Output the [x, y] coordinate of the center of the cell containing the given text.  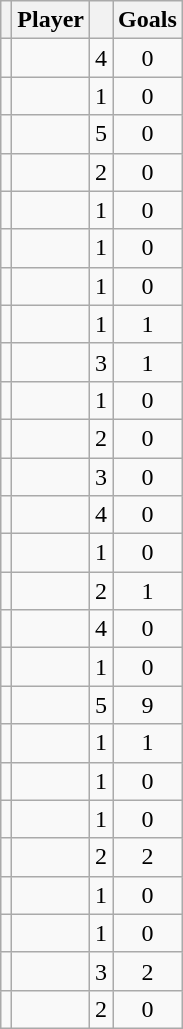
9 [148, 705]
Player [51, 20]
Goals [148, 20]
